Capture the cell that displays the provided text and extract its [X, Y] central coordinate. 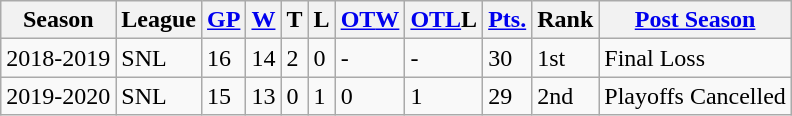
14 [264, 58]
2018-2019 [58, 58]
Post Season [696, 20]
2nd [566, 96]
League [159, 20]
Playoffs Cancelled [696, 96]
W [264, 20]
2 [294, 58]
1st [566, 58]
T [294, 20]
OTW [370, 20]
L [322, 20]
30 [508, 58]
Pts. [508, 20]
OTLL [444, 20]
15 [224, 96]
Season [58, 20]
GP [224, 20]
Final Loss [696, 58]
16 [224, 58]
2019-2020 [58, 96]
13 [264, 96]
Rank [566, 20]
29 [508, 96]
